Locate the cell with the specified text and output its (x, y) center coordinate. 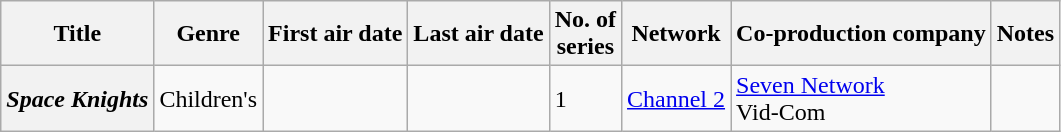
Co-production company (862, 34)
Seven NetworkVid-Com (862, 98)
Last air date (478, 34)
Space Knights (78, 98)
Genre (208, 34)
Title (78, 34)
Notes (1025, 34)
No. ofseries (585, 34)
Network (676, 34)
Children's (208, 98)
First air date (336, 34)
1 (585, 98)
Channel 2 (676, 98)
